Determine the [X, Y] coordinate at the center of the cell enclosing the given text.  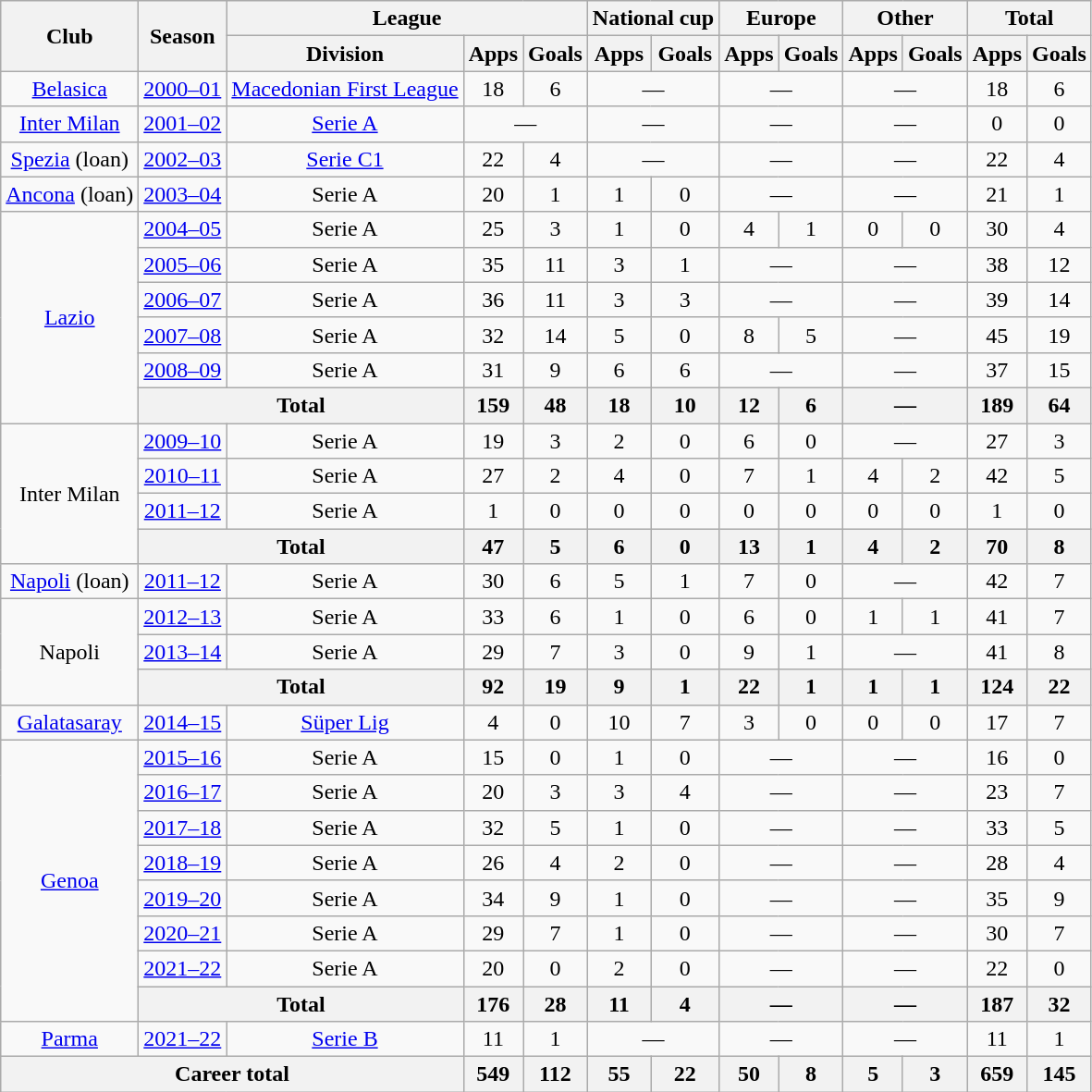
64 [1060, 405]
Serie C1 [345, 159]
2016–17 [183, 792]
2006–07 [183, 300]
National cup [653, 18]
2017–18 [183, 828]
Macedonian First League [345, 89]
Ancona (loan) [70, 194]
2005–06 [183, 264]
50 [749, 1074]
26 [493, 863]
55 [619, 1074]
549 [493, 1074]
21 [997, 194]
2010–11 [183, 476]
Galatasaray [70, 722]
176 [493, 1003]
39 [997, 300]
Belasica [70, 89]
47 [493, 546]
2002–03 [183, 159]
2004–05 [183, 229]
Season [183, 36]
League [407, 18]
2020–21 [183, 933]
17 [997, 722]
Parma [70, 1039]
145 [1060, 1074]
Napoli [70, 652]
189 [997, 405]
70 [997, 546]
37 [997, 370]
187 [997, 1003]
659 [997, 1074]
25 [493, 229]
Career total [232, 1074]
2007–08 [183, 335]
Napoli (loan) [70, 582]
Division [345, 54]
2015–16 [183, 757]
45 [997, 335]
23 [997, 792]
31 [493, 370]
Spezia (loan) [70, 159]
Lazio [70, 317]
2000–01 [183, 89]
34 [493, 898]
Serie B [345, 1039]
Club [70, 36]
36 [493, 300]
38 [997, 264]
2012–13 [183, 617]
Genoa [70, 880]
112 [556, 1074]
2018–19 [183, 863]
Other [905, 18]
2013–14 [183, 652]
92 [493, 687]
13 [749, 546]
2008–09 [183, 370]
Europe [781, 18]
159 [493, 405]
2014–15 [183, 722]
2019–20 [183, 898]
2003–04 [183, 194]
124 [997, 687]
48 [556, 405]
2009–10 [183, 441]
2001–02 [183, 124]
Süper Lig [345, 722]
16 [997, 757]
